Capture the cell that displays the provided text and extract its [x, y] central coordinate. 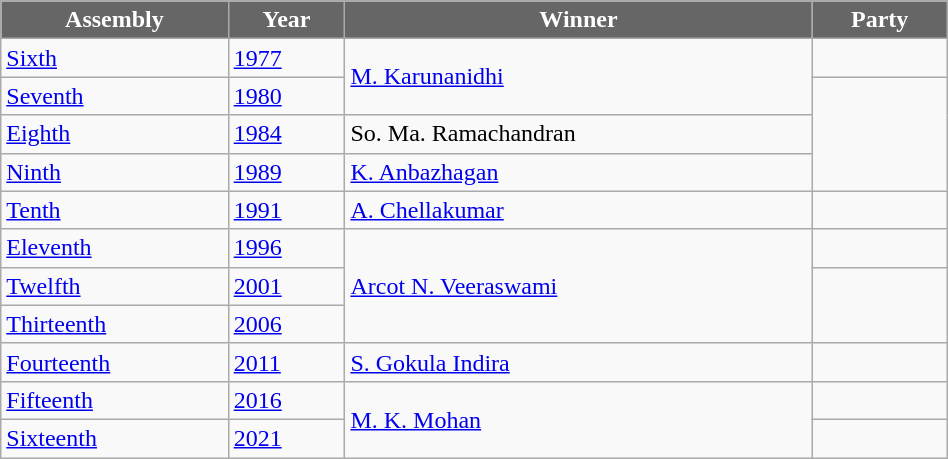
M. Karunanidhi [578, 77]
Winner [578, 20]
Twelfth [114, 286]
2011 [286, 362]
So. Ma. Ramachandran [578, 134]
S. Gokula Indira [578, 362]
1996 [286, 248]
1991 [286, 210]
Arcot N. Veeraswami [578, 286]
Seventh [114, 96]
Sixth [114, 58]
K. Anbazhagan [578, 172]
2016 [286, 400]
Assembly [114, 20]
1977 [286, 58]
Eleventh [114, 248]
Thirteenth [114, 324]
1989 [286, 172]
2001 [286, 286]
Ninth [114, 172]
1984 [286, 134]
A. Chellakumar [578, 210]
Sixteenth [114, 438]
2006 [286, 324]
Tenth [114, 210]
2021 [286, 438]
Fourteenth [114, 362]
M. K. Mohan [578, 419]
Party [880, 20]
Year [286, 20]
Eighth [114, 134]
Fifteenth [114, 400]
1980 [286, 96]
